Determine the (x, y) coordinate at the center of the cell enclosing the given text.  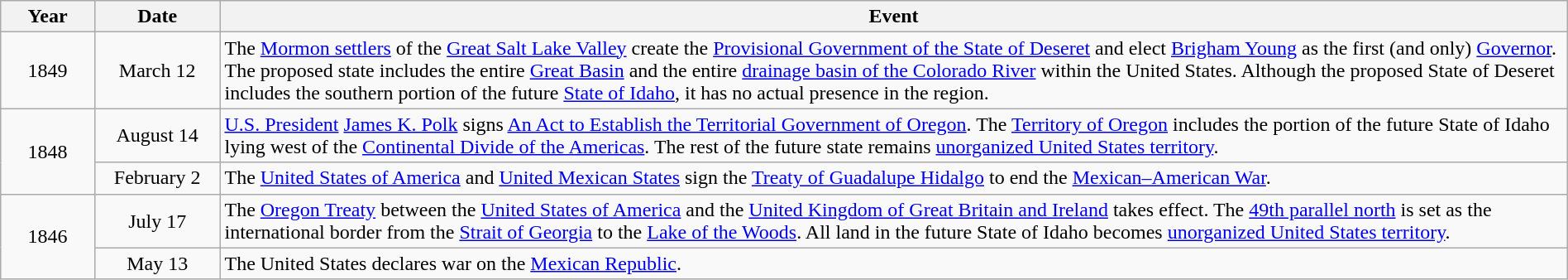
1848 (48, 151)
August 14 (157, 136)
1846 (48, 237)
1849 (48, 70)
May 13 (157, 263)
The United States of America and United Mexican States sign the Treaty of Guadalupe Hidalgo to end the Mexican–American War. (893, 178)
Date (157, 17)
Event (893, 17)
March 12 (157, 70)
The United States declares war on the Mexican Republic. (893, 263)
Year (48, 17)
July 17 (157, 220)
February 2 (157, 178)
